Output the [X, Y] coordinate of the center of the cell containing the given text.  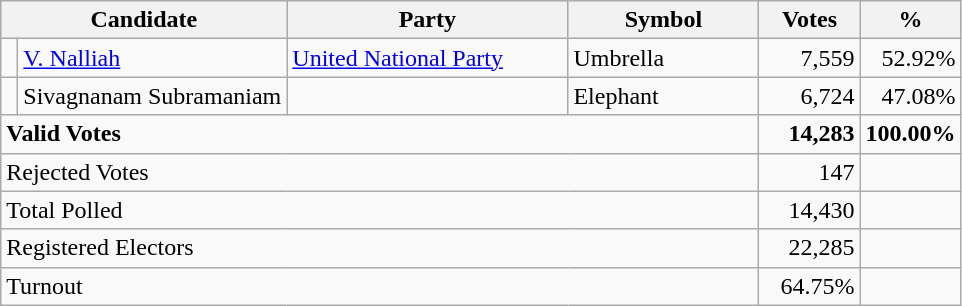
% [910, 20]
47.08% [910, 96]
52.92% [910, 58]
Umbrella [664, 58]
Votes [810, 20]
Registered Electors [380, 248]
Symbol [664, 20]
100.00% [910, 134]
14,283 [810, 134]
Sivagnanam Subramaniam [152, 96]
Party [428, 20]
Total Polled [380, 210]
V. Nalliah [152, 58]
Valid Votes [380, 134]
14,430 [810, 210]
Rejected Votes [380, 172]
64.75% [810, 286]
147 [810, 172]
Elephant [664, 96]
Turnout [380, 286]
22,285 [810, 248]
Candidate [144, 20]
United National Party [428, 58]
7,559 [810, 58]
6,724 [810, 96]
